Return the [x, y] coordinate for the center point of the cell that contains the specified text.  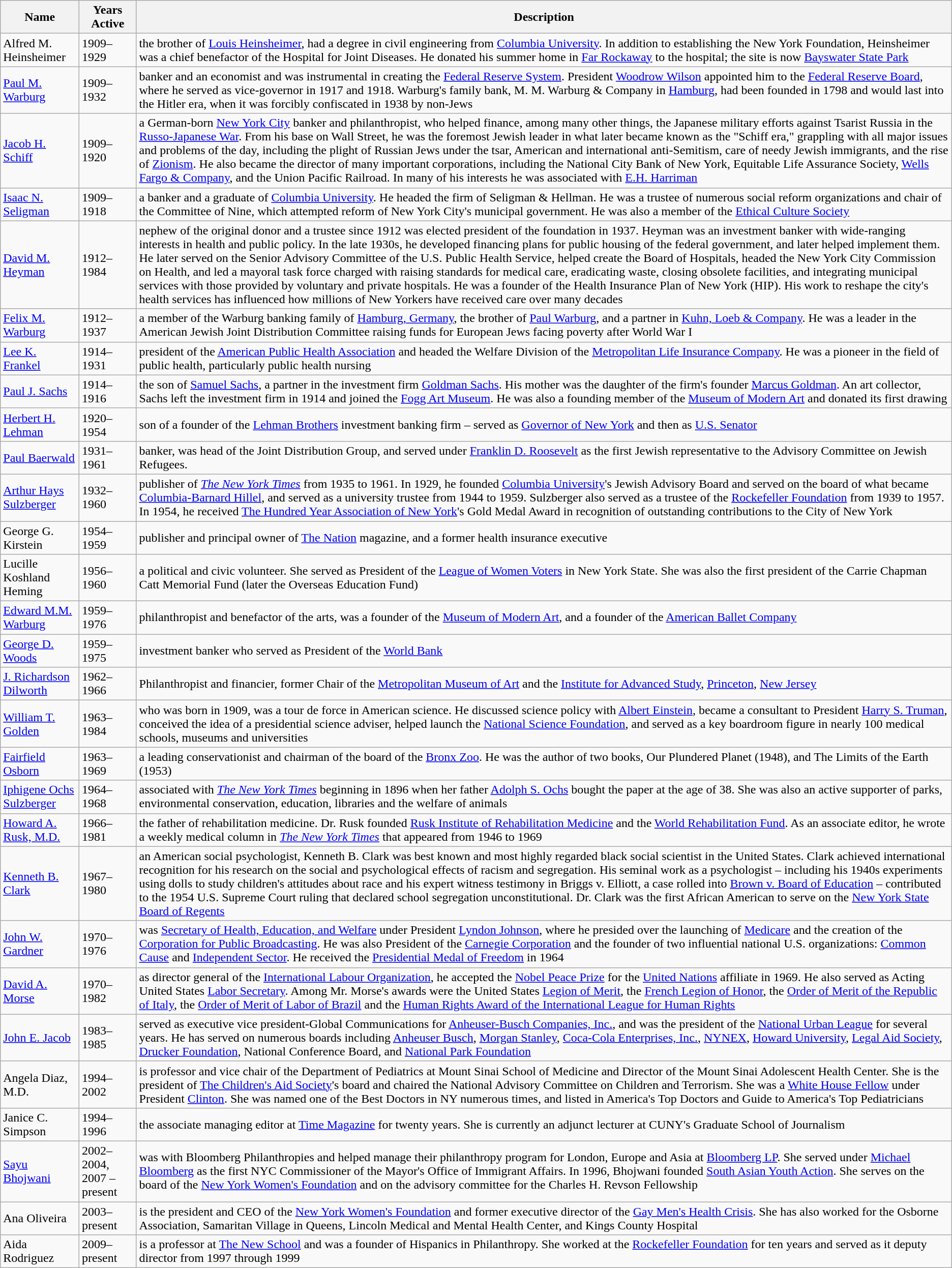
Isaac N. Seligman [40, 204]
1914–1931 [108, 358]
1963–1984 [108, 724]
1909–1929 [108, 50]
1909–1920 [108, 151]
1912–1984 [108, 264]
1963–1969 [108, 764]
1909–1932 [108, 90]
Herbert H. Lehman [40, 424]
Philanthropist and financier, former Chair of the Metropolitan Museum of Art and the Institute for Advanced Study, Princeton, New Jersey [544, 684]
Kenneth B. Clark [40, 883]
Arthur Hays Sulzberger [40, 497]
Paul M. Warburg [40, 90]
Janice C. Simpson [40, 1124]
Howard A. Rusk, M.D. [40, 830]
Alfred M. Heinsheimer [40, 50]
1959–1976 [108, 617]
1931–1961 [108, 458]
2002–2004, 2007 – present [108, 1171]
Description [544, 17]
Lucille Koshland Heming [40, 578]
2003–present [108, 1218]
1994–2002 [108, 1084]
George G. Kirstein [40, 537]
1920–1954 [108, 424]
Iphigene Ochs Sulzberger [40, 797]
Paul Baerwald [40, 458]
publisher and principal owner of The Nation magazine, and a former health insurance executive [544, 537]
philanthropist and benefactor of the arts, was a founder of the Museum of Modern Art, and a founder of the American Ballet Company [544, 617]
Jacob H. Schiff [40, 151]
John W. Gardner [40, 944]
1954–1959 [108, 537]
1983–1985 [108, 1038]
Ana Oliveira [40, 1218]
Fairfield Osborn [40, 764]
investment banker who served as President of the World Bank [544, 651]
Aida Rodriguez [40, 1251]
David A. Morse [40, 991]
2009–present [108, 1251]
1956–1960 [108, 578]
1967–1980 [108, 883]
1914–1916 [108, 392]
David M. Heyman [40, 264]
1932–1960 [108, 497]
1912–1937 [108, 326]
George D. Woods [40, 651]
J. Richardson Dilworth [40, 684]
1966–1981 [108, 830]
Paul J. Sachs [40, 392]
1962–1966 [108, 684]
John E. Jacob [40, 1038]
1970–1976 [108, 944]
1909–1918 [108, 204]
Sayu Bhojwani [40, 1171]
Lee K. Frankel [40, 358]
1964–1968 [108, 797]
Edward M.M. Warburg [40, 617]
son of a founder of the Lehman Brothers investment banking firm – served as Governor of New York and then as U.S. Senator [544, 424]
Name [40, 17]
William T. Golden [40, 724]
Felix M. Warburg [40, 326]
1959–1975 [108, 651]
Years Active [108, 17]
the associate managing editor at Time Magazine for twenty years. She is currently an adjunct lecturer at CUNY's Graduate School of Journalism [544, 1124]
Angela Diaz, M.D. [40, 1084]
1994–1996 [108, 1124]
1970–1982 [108, 991]
